Extract the (x, y) coordinate from the center of the cell holding the provided text.  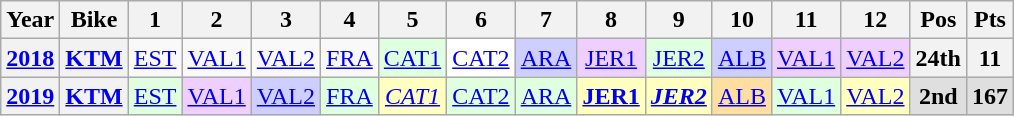
8 (611, 20)
167 (990, 96)
5 (412, 20)
2019 (30, 96)
6 (481, 20)
1 (155, 20)
2018 (30, 58)
12 (876, 20)
7 (546, 20)
24th (938, 58)
9 (678, 20)
3 (286, 20)
4 (350, 20)
2nd (938, 96)
Year (30, 20)
Pos (938, 20)
2 (216, 20)
Bike (94, 20)
10 (742, 20)
Pts (990, 20)
